Return the [X, Y] coordinate for the center point of the cell that contains the specified text.  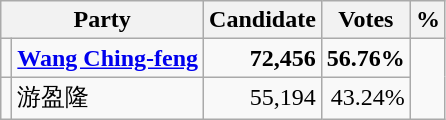
Wang Ching-feng [108, 58]
43.24% [366, 98]
55,194 [263, 98]
56.76% [366, 58]
72,456 [263, 58]
Party [102, 20]
% [428, 20]
Candidate [263, 20]
游盈隆 [108, 98]
Votes [366, 20]
